Find where the given text appears and provide that cell's center as (X, Y) coordinate. 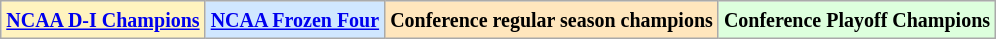
Conference regular season champions (552, 20)
NCAA Frozen Four (295, 20)
NCAA D-I Champions (103, 20)
Conference Playoff Champions (856, 20)
